Return the [X, Y] coordinate for the center point of the cell that contains the specified text.  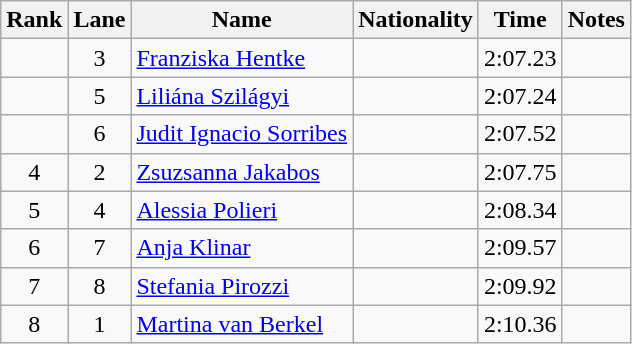
1 [100, 324]
Zsuzsanna Jakabos [242, 172]
2 [100, 172]
Anja Klinar [242, 248]
Judit Ignacio Sorribes [242, 134]
Name [242, 20]
Lane [100, 20]
Liliána Szilágyi [242, 96]
Stefania Pirozzi [242, 286]
2:07.24 [520, 96]
2:07.52 [520, 134]
2:08.34 [520, 210]
Time [520, 20]
3 [100, 58]
2:07.23 [520, 58]
Rank [34, 20]
2:09.92 [520, 286]
2:07.75 [520, 172]
Notes [596, 20]
Franziska Hentke [242, 58]
Nationality [416, 20]
Alessia Polieri [242, 210]
Martina van Berkel [242, 324]
2:09.57 [520, 248]
2:10.36 [520, 324]
